From the cell containing the given text, extract its center point as (x, y) coordinate. 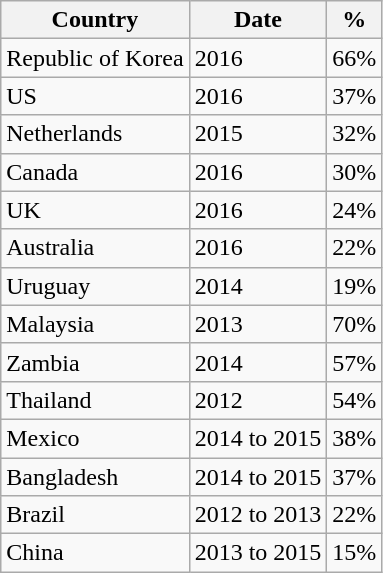
% (354, 20)
China (95, 553)
2015 (258, 134)
Thailand (95, 400)
Mexico (95, 438)
Malaysia (95, 324)
2013 to 2015 (258, 553)
2013 (258, 324)
38% (354, 438)
19% (354, 286)
Uruguay (95, 286)
32% (354, 134)
24% (354, 210)
Brazil (95, 515)
US (95, 96)
UK (95, 210)
Republic of Korea (95, 58)
Bangladesh (95, 477)
54% (354, 400)
Country (95, 20)
30% (354, 172)
Date (258, 20)
Australia (95, 248)
Canada (95, 172)
15% (354, 553)
Zambia (95, 362)
57% (354, 362)
Netherlands (95, 134)
66% (354, 58)
2012 to 2013 (258, 515)
2012 (258, 400)
70% (354, 324)
